Return the (X, Y) coordinate for the center point of the cell that contains the specified text.  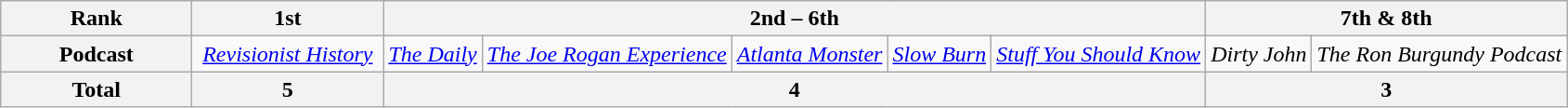
The Ron Burgundy Podcast (1439, 54)
Dirty John (1259, 54)
The Daily (433, 54)
Rank (97, 19)
2nd – 6th (795, 19)
7th & 8th (1387, 19)
5 (288, 89)
Total (97, 89)
The Joe Rogan Experience (607, 54)
Revisionist History (288, 54)
Stuff You Should Know (1099, 54)
4 (795, 89)
Podcast (97, 54)
1st (288, 19)
Slow Burn (940, 54)
Atlanta Monster (810, 54)
3 (1387, 89)
